Search for the cell housing the specified text and yield its [x, y] center coordinate. 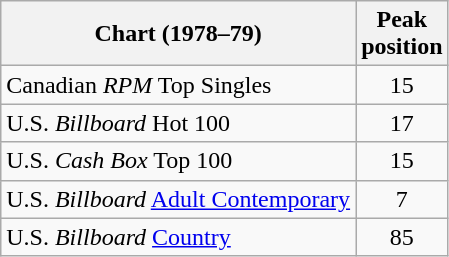
U.S. Billboard Adult Contemporary [178, 199]
U.S. Cash Box Top 100 [178, 161]
7 [402, 199]
Canadian RPM Top Singles [178, 85]
U.S. Billboard Country [178, 237]
Chart (1978–79) [178, 34]
85 [402, 237]
Peakposition [402, 34]
U.S. Billboard Hot 100 [178, 123]
17 [402, 123]
